Search for the cell housing the specified text and yield its [X, Y] center coordinate. 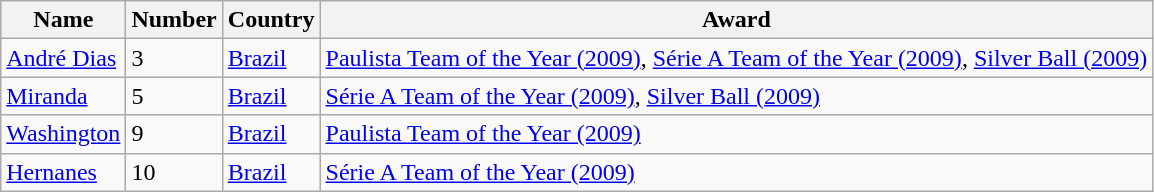
Série A Team of the Year (2009) [736, 172]
André Dias [64, 58]
Miranda [64, 96]
Award [736, 20]
Number [174, 20]
Paulista Team of the Year (2009), Série A Team of the Year (2009), Silver Ball (2009) [736, 58]
9 [174, 134]
3 [174, 58]
Paulista Team of the Year (2009) [736, 134]
Washington [64, 134]
Country [271, 20]
10 [174, 172]
Name [64, 20]
5 [174, 96]
Hernanes [64, 172]
Série A Team of the Year (2009), Silver Ball (2009) [736, 96]
